Determine the [X, Y] coordinate at the center of the cell enclosing the given text.  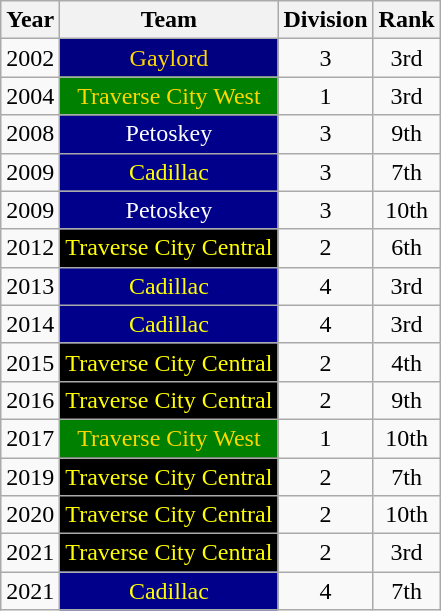
2004 [30, 96]
2016 [30, 400]
Division [326, 20]
2017 [30, 438]
Rank [406, 20]
6th [406, 248]
2002 [30, 58]
2015 [30, 362]
2020 [30, 515]
2013 [30, 286]
2014 [30, 324]
Year [30, 20]
2012 [30, 248]
2008 [30, 134]
4th [406, 362]
2019 [30, 477]
Team [169, 20]
Gaylord [169, 58]
